Provide the (x, y) coordinate of the cell's center where the given text is located.  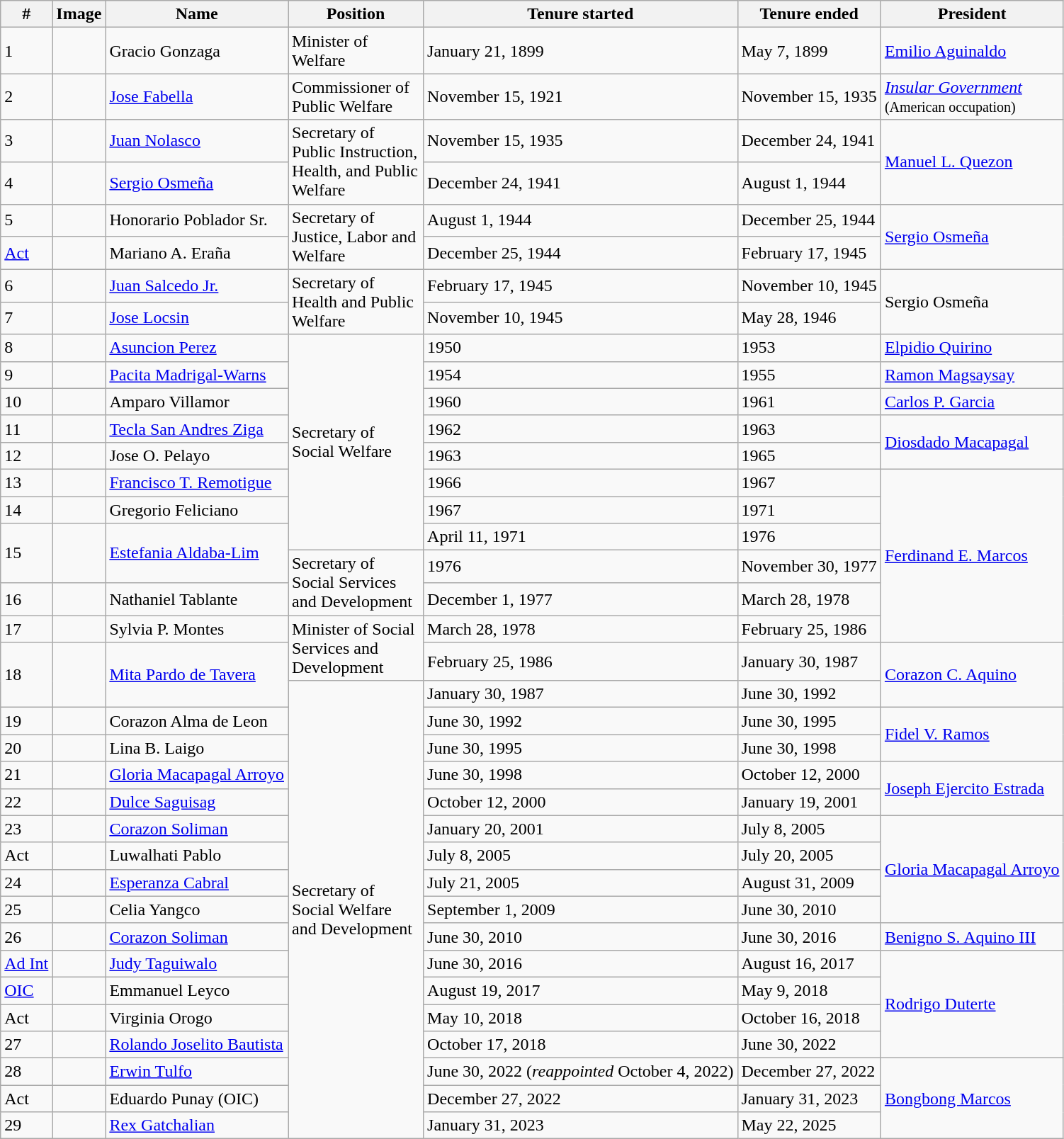
July 20, 2005 (809, 856)
Gracio Gonzaga (197, 51)
26 (27, 936)
1950 (581, 348)
Ramon Magsaysay (972, 375)
Elpidio Quirino (972, 348)
May 7, 1899 (809, 51)
3 (27, 141)
Gregorio Feliciano (197, 509)
July 21, 2005 (581, 883)
Jose O. Pelayo (197, 455)
Secretary of Social Services and Development (356, 583)
Insular Government(American occupation) (972, 96)
1955 (809, 375)
January 20, 2001 (581, 829)
Rex Gatchalian (197, 1126)
1954 (581, 375)
1965 (809, 455)
December 1, 1977 (581, 599)
November 15, 1921 (581, 96)
1962 (581, 429)
1960 (581, 402)
President (972, 14)
# (27, 14)
Manuel L. Quezon (972, 161)
Emilio Aguinaldo (972, 51)
Corazon C. Aquino (972, 675)
May 9, 2018 (809, 990)
1971 (809, 509)
21 (27, 775)
Bongbong Marcos (972, 1099)
Name (197, 14)
Rolando Joselito Bautista (197, 1045)
5 (27, 220)
4 (27, 183)
Tenure ended (809, 14)
Benigno S. Aquino III (972, 936)
Francisco T. Remotigue (197, 482)
Joseph Ejercito Estrada (972, 788)
1966 (581, 482)
Corazon Alma de Leon (197, 721)
1961 (809, 402)
10 (27, 402)
October 16, 2018 (809, 1018)
Jose Fabella (197, 96)
Ferdinand E. Marcos (972, 555)
May 28, 1946 (809, 318)
13 (27, 482)
2 (27, 96)
1 (27, 51)
May 22, 2025 (809, 1126)
June 30, 2022 (809, 1045)
Mita Pardo de Tavera (197, 675)
January 19, 2001 (809, 802)
OIC (27, 990)
27 (27, 1045)
August 19, 2017 (581, 990)
August 16, 2017 (809, 963)
14 (27, 509)
Emmanuel Leyco (197, 990)
Position (356, 14)
7 (27, 318)
Amparo Villamor (197, 402)
18 (27, 675)
25 (27, 909)
Image (79, 14)
Erwin Tulfo (197, 1072)
15 (27, 553)
Eduardo Punay (OIC) (197, 1099)
20 (27, 748)
Esperanza Cabral (197, 883)
Nathaniel Tablante (197, 599)
Judy Taguiwalo (197, 963)
Secretary of Public Instruction, Health, and Public Welfare (356, 161)
August 31, 2009 (809, 883)
September 1, 2009 (581, 909)
Sylvia P. Montes (197, 629)
Juan Nolasco (197, 141)
Tecla San Andres Ziga (197, 429)
Juan Salcedo Jr. (197, 285)
Fidel V. Ramos (972, 735)
22 (27, 802)
Virginia Orogo (197, 1018)
Lina B. Laigo (197, 748)
January 21, 1899 (581, 51)
Luwalhati Pablo (197, 856)
8 (27, 348)
11 (27, 429)
June 30, 2022 (reappointed October 4, 2022) (581, 1072)
28 (27, 1072)
Secretary of Health and Public Welfare (356, 302)
1953 (809, 348)
Commissioner of Public Welfare (356, 96)
17 (27, 629)
Rodrigo Duterte (972, 1004)
Diosdado Macapagal (972, 442)
29 (27, 1126)
Ad Int (27, 963)
Mariano A. Eraña (197, 253)
April 11, 1971 (581, 537)
Tenure started (581, 14)
Estefania Aldaba-Lim (197, 553)
Pacita Madrigal-Warns (197, 375)
Jose Locsin (197, 318)
Secretary of Justice, Labor and Welfare (356, 237)
9 (27, 375)
Secretary of Social Welfare and Development (356, 909)
Dulce Saguisag (197, 802)
Carlos P. Garcia (972, 402)
12 (27, 455)
November 30, 1977 (809, 567)
Secretary of Social Welfare (356, 442)
16 (27, 599)
May 10, 2018 (581, 1018)
Celia Yangco (197, 909)
24 (27, 883)
Minister of Welfare (356, 51)
19 (27, 721)
October 17, 2018 (581, 1045)
Honorario Poblador Sr. (197, 220)
23 (27, 829)
Minister of Social Services and Development (356, 648)
Asuncion Perez (197, 348)
6 (27, 285)
